Extract the (X, Y) coordinate from the center of the cell holding the provided text.  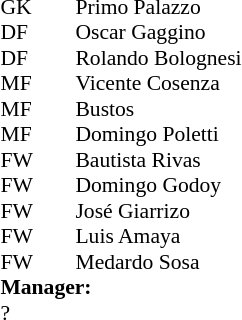
Domingo Godoy (158, 185)
Medardo Sosa (158, 262)
Domingo Poletti (158, 135)
Oscar Gaggino (158, 33)
Rolando Bolognesi (158, 58)
Vicente Cosenza (158, 83)
Bustos (158, 109)
Luis Amaya (158, 237)
Manager: (120, 287)
José Giarrizo (158, 211)
Bautista Rivas (158, 160)
